Scan for the cell matching the given text and deliver its (x, y) coordinate at center. 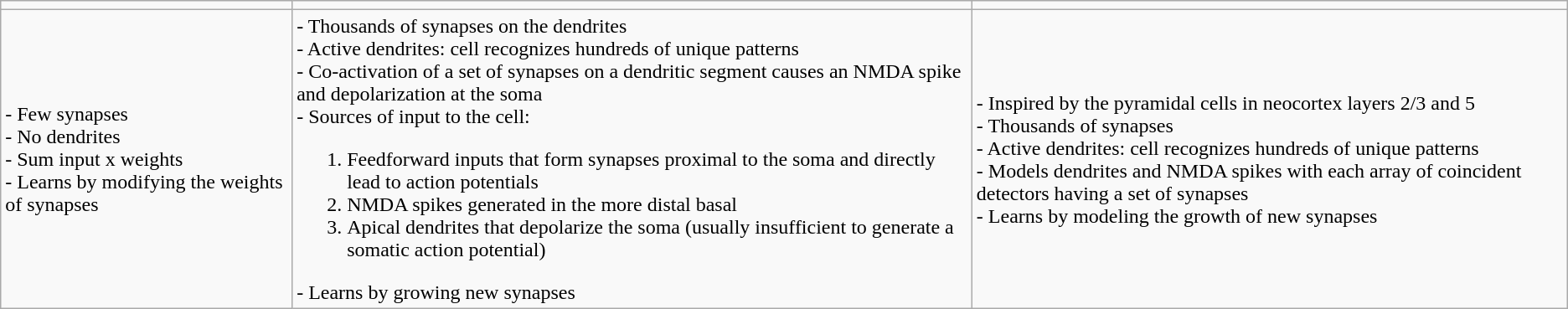
- Few synapses- No dendrites- Sum input x weights- Learns by modifying the weights of synapses (147, 159)
